Provide the [x, y] coordinate of the cell's center where the given text is located.  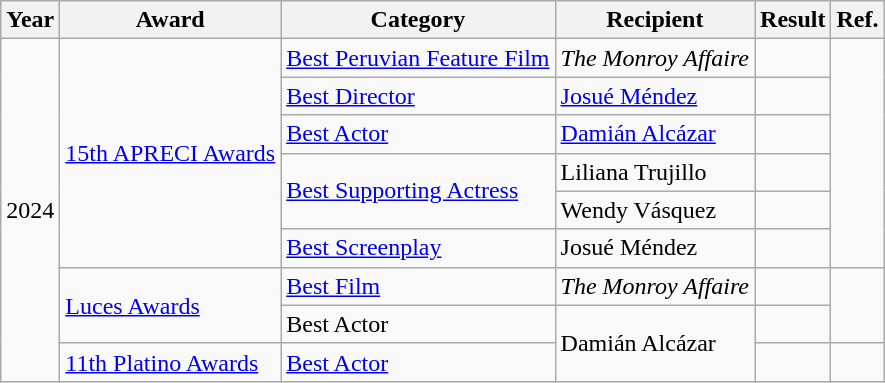
Best Peruvian Feature Film [418, 58]
Best Director [418, 96]
2024 [30, 210]
Award [170, 20]
Year [30, 20]
Liliana Trujillo [655, 172]
11th Platino Awards [170, 362]
Best Supporting Actress [418, 191]
Best Screenplay [418, 248]
Result [793, 20]
Wendy Vásquez [655, 210]
Category [418, 20]
Luces Awards [170, 305]
15th APRECI Awards [170, 153]
Recipient [655, 20]
Best Film [418, 286]
Ref. [858, 20]
